Return the [x, y] coordinate for the center point of the cell that contains the specified text.  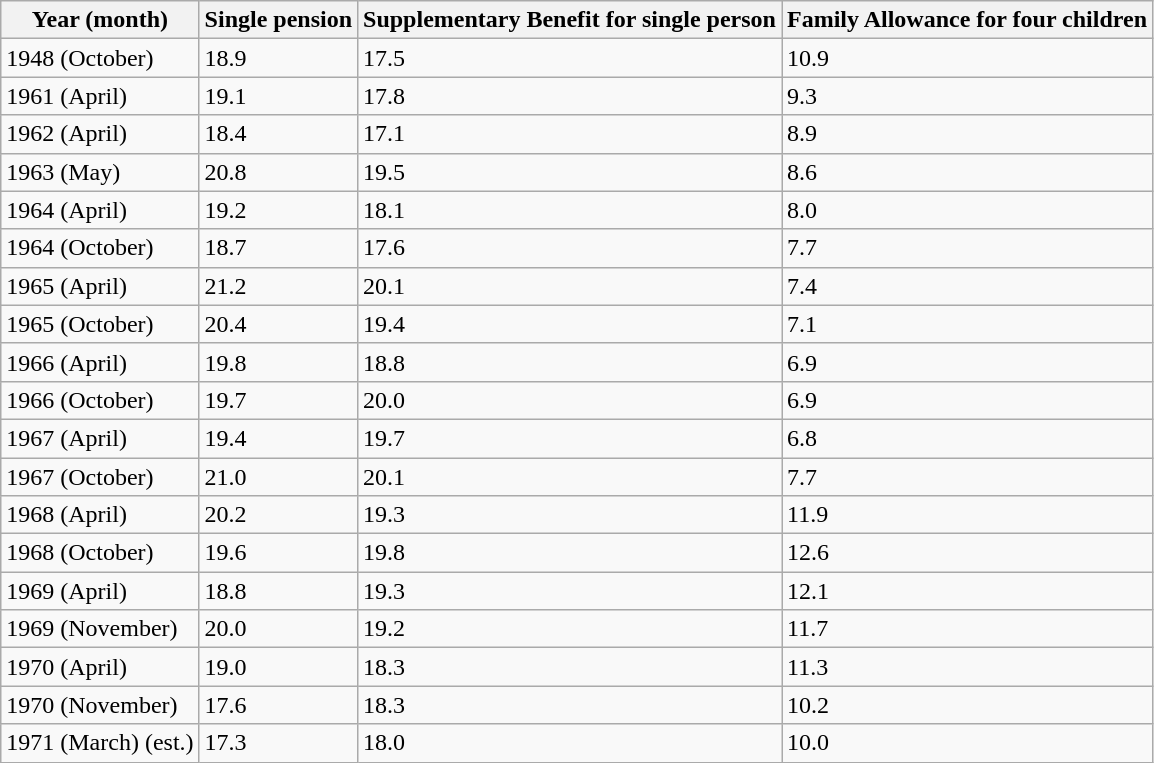
1964 (October) [100, 248]
18.4 [278, 134]
1968 (October) [100, 553]
17.5 [570, 58]
1967 (October) [100, 477]
1970 (November) [100, 705]
18.7 [278, 248]
7.1 [968, 324]
11.7 [968, 629]
1964 (April) [100, 210]
Family Allowance for four children [968, 20]
18.0 [570, 743]
12.1 [968, 591]
1963 (May) [100, 172]
1968 (April) [100, 515]
17.3 [278, 743]
1971 (March) (est.) [100, 743]
19.5 [570, 172]
1965 (October) [100, 324]
18.9 [278, 58]
6.8 [968, 438]
10.9 [968, 58]
8.6 [968, 172]
21.0 [278, 477]
10.2 [968, 705]
Year (month) [100, 20]
19.0 [278, 667]
1969 (November) [100, 629]
1966 (April) [100, 362]
1969 (April) [100, 591]
1966 (October) [100, 400]
1962 (April) [100, 134]
19.6 [278, 553]
11.3 [968, 667]
1961 (April) [100, 96]
11.9 [968, 515]
Supplementary Benefit for single person [570, 20]
17.8 [570, 96]
1970 (April) [100, 667]
9.3 [968, 96]
7.4 [968, 286]
10.0 [968, 743]
1967 (April) [100, 438]
1948 (October) [100, 58]
20.8 [278, 172]
Single pension [278, 20]
21.2 [278, 286]
20.2 [278, 515]
8.9 [968, 134]
18.1 [570, 210]
20.4 [278, 324]
12.6 [968, 553]
8.0 [968, 210]
1965 (April) [100, 286]
19.1 [278, 96]
17.1 [570, 134]
